Extract the (X, Y) coordinate from the center of the cell holding the provided text.  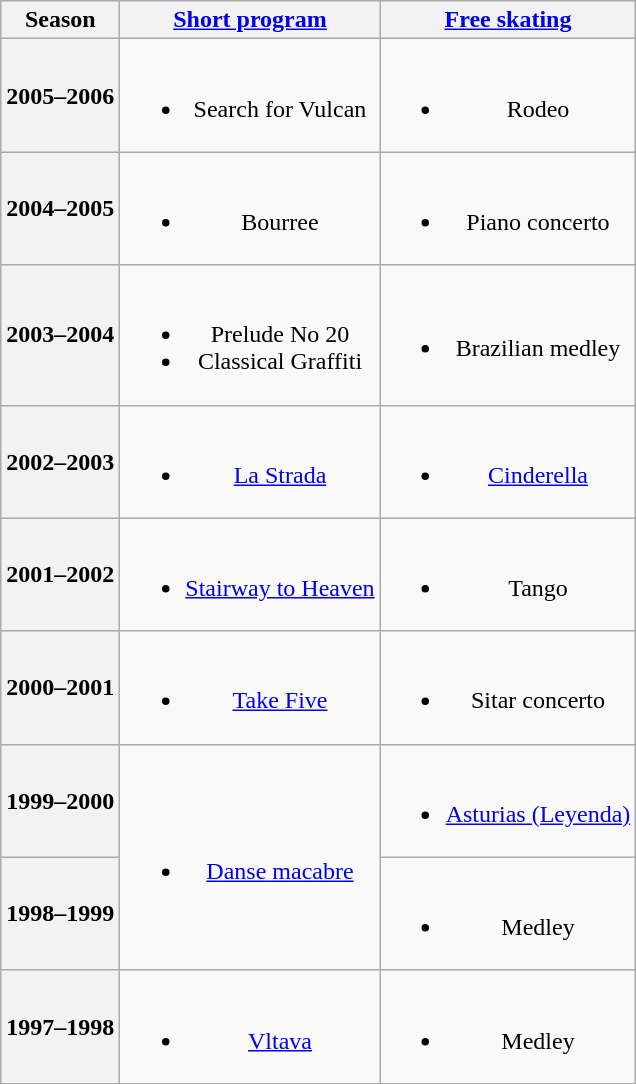
Rodeo (508, 96)
Cinderella (508, 462)
Prelude No 20 Classical Graffiti (250, 335)
2005–2006 (60, 96)
2002–2003 (60, 462)
1999–2000 (60, 800)
Sitar concerto (508, 688)
2000–2001 (60, 688)
Bourree (250, 208)
1997–1998 (60, 1026)
Vltava (250, 1026)
Short program (250, 20)
2003–2004 (60, 335)
Piano concerto (508, 208)
Asturias (Leyenda) (508, 800)
2004–2005 (60, 208)
1998–1999 (60, 914)
Search for Vulcan (250, 96)
Season (60, 20)
Brazilian medley (508, 335)
La Strada (250, 462)
Free skating (508, 20)
Stairway to Heaven (250, 574)
Danse macabre (250, 857)
2001–2002 (60, 574)
Tango (508, 574)
Take Five (250, 688)
